Return [X, Y] of the center of cell containing provided text 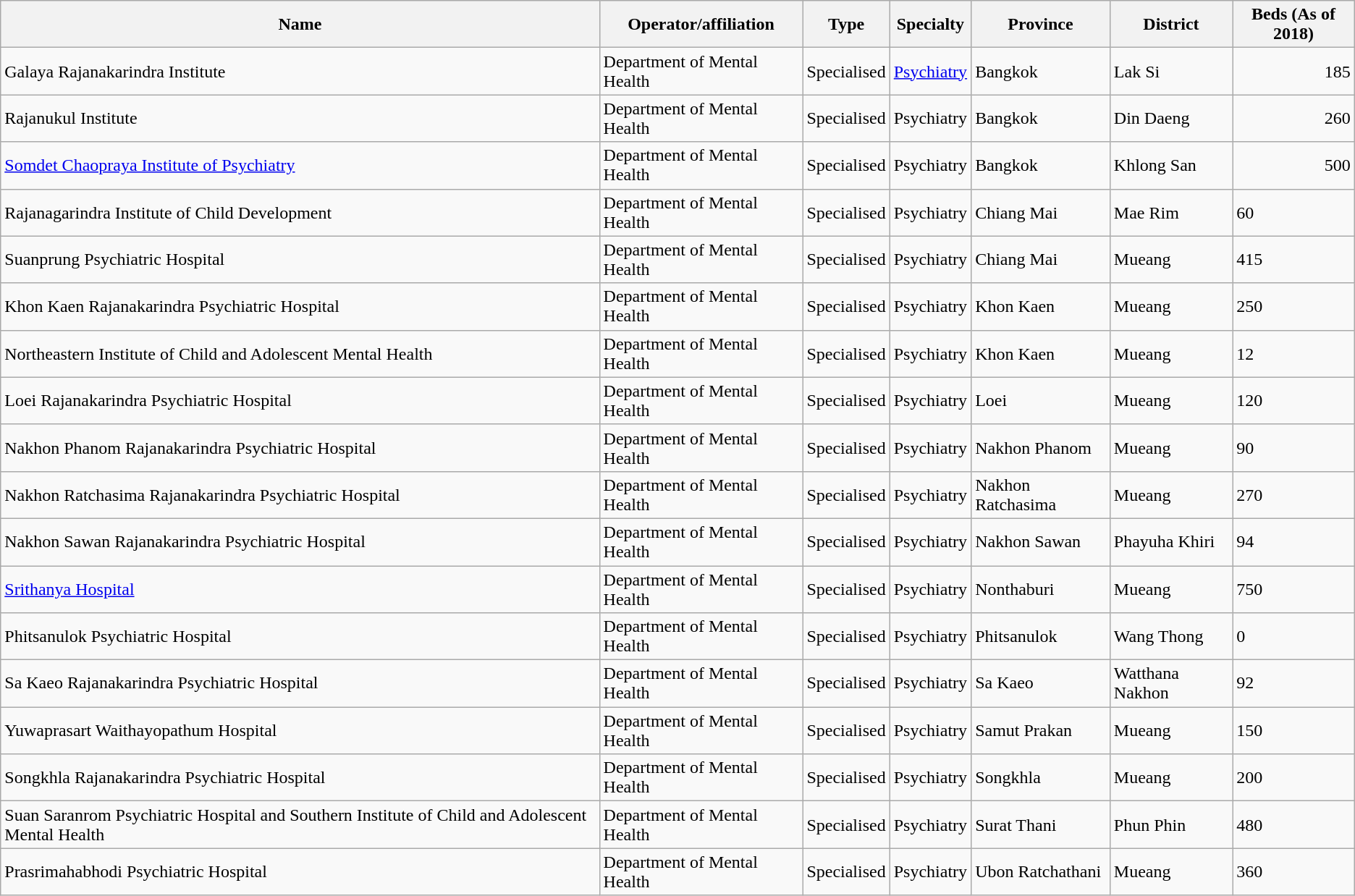
Nakhon Sawan Rajanakarindra Psychiatric Hospital [300, 541]
90 [1294, 447]
Suan Saranrom Psychiatric Hospital and Southern Institute of Child and Adolescent Mental Health [300, 825]
Province [1041, 25]
12 [1294, 353]
Lak Si [1171, 71]
Ubon Ratchathani [1041, 871]
Operator/affiliation [701, 25]
Galaya Rajanakarindra Institute [300, 71]
Name [300, 25]
94 [1294, 541]
Surat Thani [1041, 825]
Nonthaburi [1041, 589]
Din Daeng [1171, 119]
Phun Phin [1171, 825]
Prasrimahabhodi Psychiatric Hospital [300, 871]
Northeastern Institute of Child and Adolescent Mental Health [300, 353]
Srithanya Hospital [300, 589]
Khlong San [1171, 165]
92 [1294, 683]
0 [1294, 637]
Type [846, 25]
270 [1294, 495]
Rajanukul Institute [300, 119]
415 [1294, 259]
Specialty [930, 25]
Mae Rim [1171, 213]
Phitsanulok Psychiatric Hospital [300, 637]
Suanprung Psychiatric Hospital [300, 259]
200 [1294, 777]
Nakhon Phanom Rajanakarindra Psychiatric Hospital [300, 447]
Beds (As of 2018) [1294, 25]
Loei [1041, 401]
Khon Kaen Rajanakarindra Psychiatric Hospital [300, 307]
Songkhla [1041, 777]
Nakhon Phanom [1041, 447]
Sa Kaeo Rajanakarindra Psychiatric Hospital [300, 683]
480 [1294, 825]
Somdet Chaopraya Institute of Psychiatry [300, 165]
Phayuha Khiri [1171, 541]
Loei Rajanakarindra Psychiatric Hospital [300, 401]
Nakhon Ratchasima Rajanakarindra Psychiatric Hospital [300, 495]
500 [1294, 165]
Songkhla Rajanakarindra Psychiatric Hospital [300, 777]
District [1171, 25]
750 [1294, 589]
150 [1294, 731]
Wang Thong [1171, 637]
Nakhon Ratchasima [1041, 495]
Yuwaprasart Waithayopathum Hospital [300, 731]
Nakhon Sawan [1041, 541]
260 [1294, 119]
60 [1294, 213]
185 [1294, 71]
Sa Kaeo [1041, 683]
Rajanagarindra Institute of Child Development [300, 213]
250 [1294, 307]
Samut Prakan [1041, 731]
Watthana Nakhon [1171, 683]
120 [1294, 401]
360 [1294, 871]
Phitsanulok [1041, 637]
